Extract the [x, y] coordinate from the center of the cell holding the provided text.  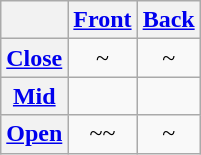
Open [34, 134]
Front [102, 20]
~~ [102, 134]
Close [34, 58]
Mid [34, 96]
Back [168, 20]
